Provide the [x, y] coordinate of the cell's center where the given text is located.  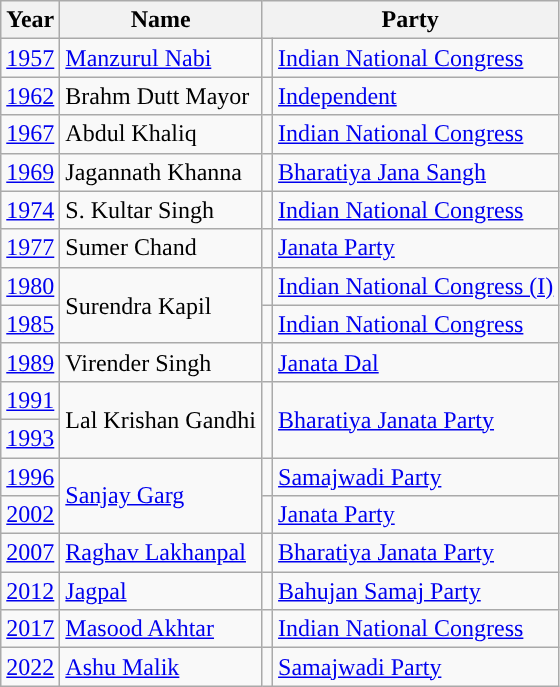
1993 [30, 438]
Year [30, 20]
Abdul Khaliq [161, 134]
1957 [30, 58]
2017 [30, 629]
Surendra Kapil [161, 305]
Manzurul Nabi [161, 58]
Jagannath Khanna [161, 172]
S. Kultar Singh [161, 210]
1977 [30, 248]
Party [410, 20]
Jagpal [161, 591]
1991 [30, 400]
Name [161, 20]
2007 [30, 553]
2002 [30, 515]
Bharatiya Jana Sangh [416, 172]
Lal Krishan Gandhi [161, 419]
Brahm Dutt Mayor [161, 96]
Sumer Chand [161, 248]
2012 [30, 591]
Indian National Congress (I) [416, 286]
Masood Akhtar [161, 629]
Independent [416, 96]
1989 [30, 362]
1996 [30, 477]
1985 [30, 324]
1974 [30, 210]
1980 [30, 286]
1962 [30, 96]
1969 [30, 172]
Ashu Malik [161, 667]
Sanjay Garg [161, 496]
Janata Dal [416, 362]
Bahujan Samaj Party [416, 591]
1967 [30, 134]
Raghav Lakhanpal [161, 553]
2022 [30, 667]
Virender Singh [161, 362]
